Identify which cell holds the provided text, then report its [x, y] central coordinate. 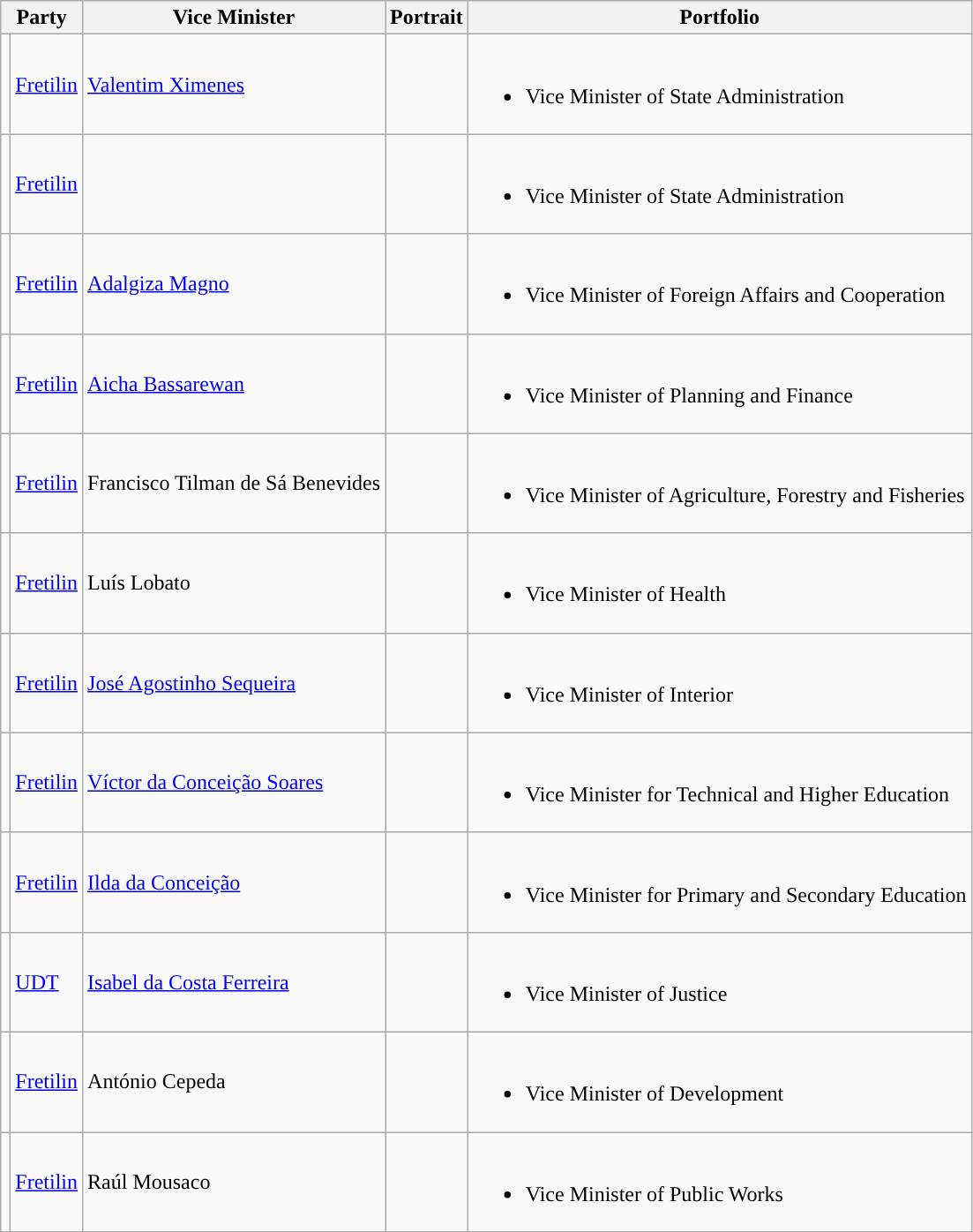
Vice Minister of Planning and Finance [720, 383]
Vice Minister for Primary and Secondary Education [720, 883]
Aicha Bassarewan [235, 383]
Vice Minister of Health [720, 582]
Valentim Ximenes [235, 85]
Vice Minister [235, 18]
UDT [47, 981]
Vice Minister for Technical and Higher Education [720, 782]
Portfolio [720, 18]
Francisco Tilman de Sá Benevides [235, 484]
Luís Lobato [235, 582]
Isabel da Costa Ferreira [235, 981]
António Cepeda [235, 1082]
Adalgiza Magno [235, 284]
Vice Minister of Foreign Affairs and Cooperation [720, 284]
Vice Minister of Public Works [720, 1181]
José Agostinho Sequeira [235, 683]
Víctor da Conceição Soares [235, 782]
Vice Minister of Agriculture, Forestry and Fisheries [720, 484]
Party [42, 18]
Vice Minister of Justice [720, 981]
Raúl Mousaco [235, 1181]
Portrait [427, 18]
Ilda da Conceição [235, 883]
Vice Minister of Development [720, 1082]
Vice Minister of Interior [720, 683]
